Scan for the cell matching the given text and deliver its (X, Y) coordinate at center. 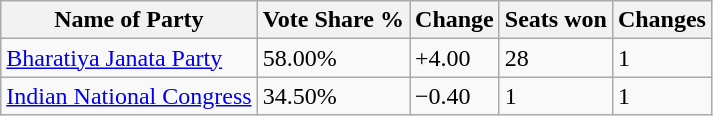
Seats won (556, 20)
58.00% (333, 58)
28 (556, 58)
Bharatiya Janata Party (129, 58)
Change (455, 20)
−0.40 (455, 96)
34.50% (333, 96)
Vote Share % (333, 20)
Name of Party (129, 20)
Changes (662, 20)
Indian National Congress (129, 96)
+4.00 (455, 58)
